Extract the [X, Y] coordinate from the center of the cell holding the provided text.  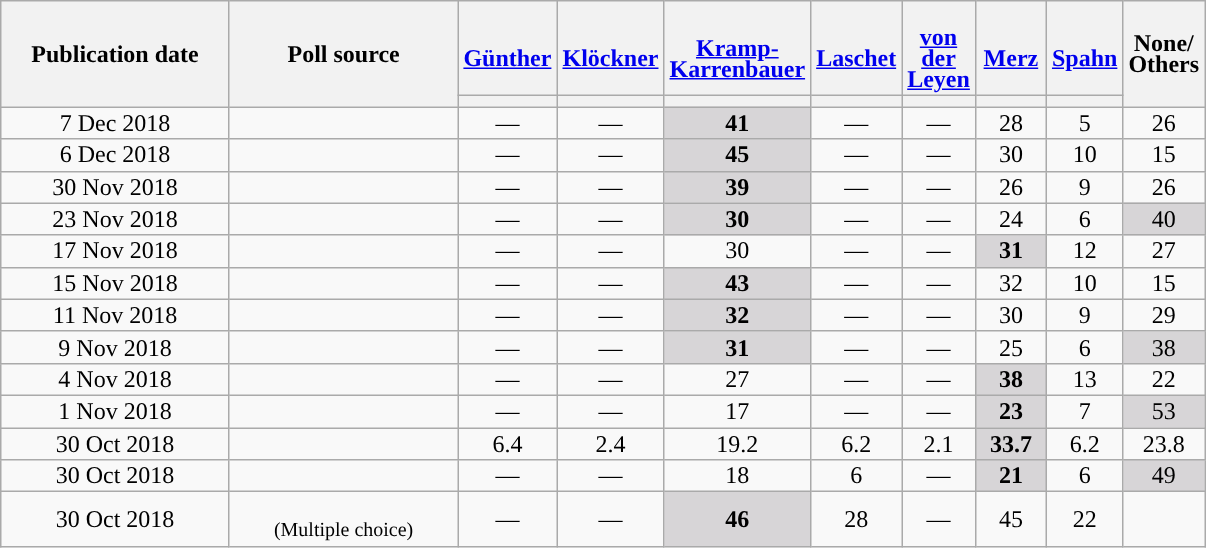
41 [738, 123]
15 Nov 2018 [116, 283]
4 Nov 2018 [116, 379]
33.7 [1010, 444]
53 [1164, 411]
39 [738, 187]
Publication date [116, 54]
Laschet [856, 48]
Günther [508, 48]
30 Nov 2018 [116, 187]
23.8 [1164, 444]
13 [1084, 379]
43 [738, 283]
23 Nov 2018 [116, 219]
Merz [1010, 48]
18 [738, 476]
5 [1084, 123]
24 [1010, 219]
None/Others [1164, 54]
17 [738, 411]
49 [1164, 476]
40 [1164, 219]
23 [1010, 411]
12 [1084, 251]
11 Nov 2018 [116, 315]
46 [738, 520]
7 Dec 2018 [116, 123]
2.4 [610, 444]
Klöckner [610, 48]
1 Nov 2018 [116, 411]
Poll source [344, 54]
25 [1010, 347]
21 [1010, 476]
17 Nov 2018 [116, 251]
6.4 [508, 444]
Kramp-Karrenbauer [738, 48]
19.2 [738, 444]
Spahn [1084, 48]
9 Nov 2018 [116, 347]
29 [1164, 315]
von der Leyen [939, 48]
7 [1084, 411]
2.1 [939, 444]
6 Dec 2018 [116, 155]
(Multiple choice) [344, 520]
